Pinpoint the cell where the given text exists, returning its (X, Y) midpoint coordinate. 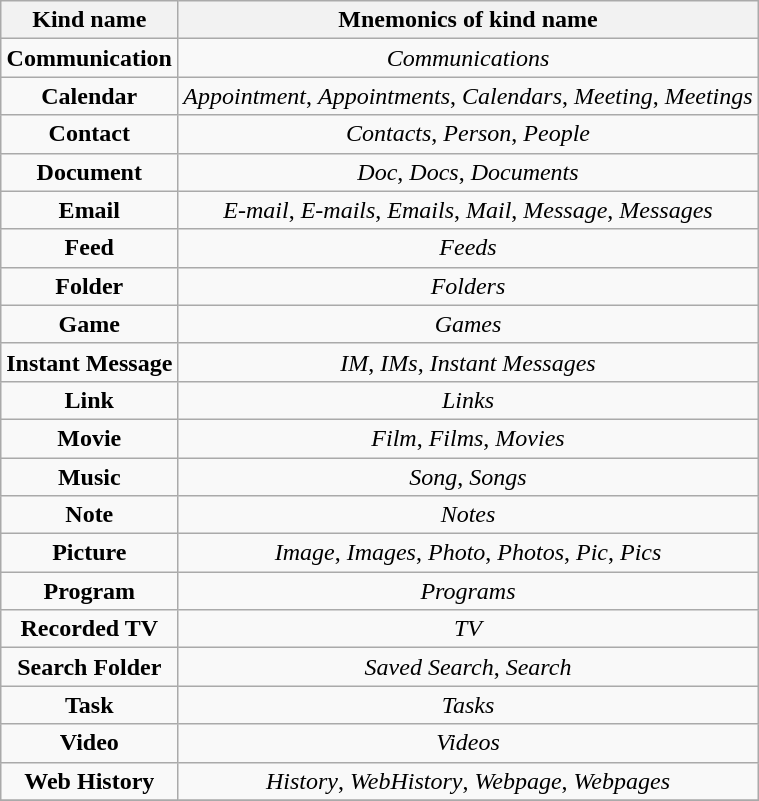
Games (468, 324)
Document (90, 172)
Contacts, Person, People (468, 134)
Film, Films, Movies (468, 438)
IM, IMs, Instant Messages (468, 362)
Programs (468, 591)
Music (90, 477)
Folder (90, 286)
Note (90, 515)
Contact (90, 134)
Link (90, 400)
Web History (90, 781)
Video (90, 743)
Mnemonics of kind name (468, 20)
Notes (468, 515)
Doc, Docs, Documents (468, 172)
Appointment, Appointments, Calendars, Meeting, Meetings (468, 96)
Communication (90, 58)
History, WebHistory, Webpage, Webpages (468, 781)
Program (90, 591)
Email (90, 210)
Game (90, 324)
Task (90, 705)
Tasks (468, 705)
Links (468, 400)
Feed (90, 248)
Image, Images, Photo, Photos, Pic, Pics (468, 553)
Search Folder (90, 667)
Instant Message (90, 362)
E-mail, E-mails, Emails, Mail, Message, Messages (468, 210)
Picture (90, 553)
Song, Songs (468, 477)
Calendar (90, 96)
Movie (90, 438)
Videos (468, 743)
Folders (468, 286)
Communications (468, 58)
Saved Search, Search (468, 667)
Feeds (468, 248)
Recorded TV (90, 629)
Kind name (90, 20)
TV (468, 629)
